Find where the given text appears and provide that cell's center as (X, Y) coordinate. 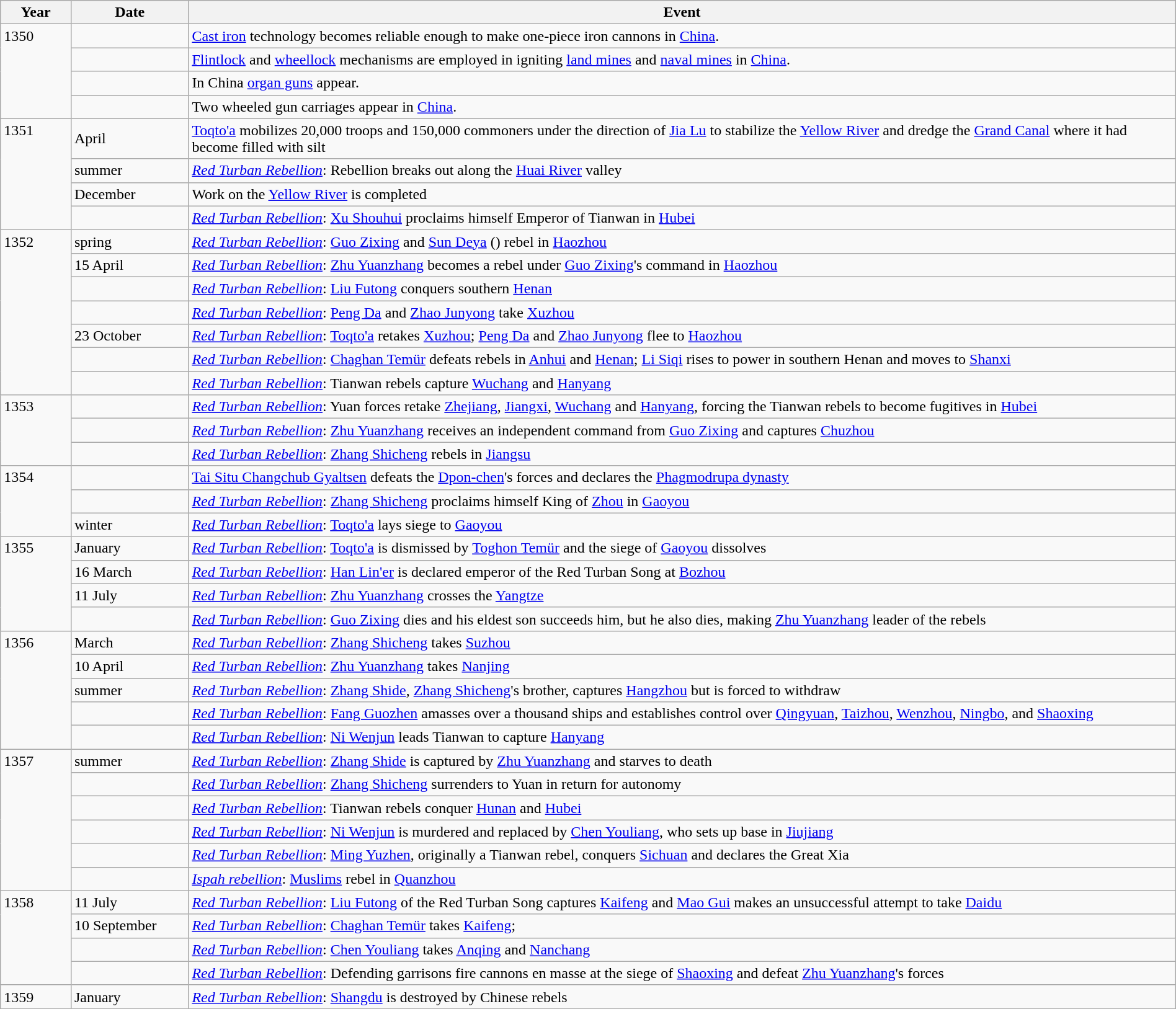
10 April (129, 666)
Red Turban Rebellion: Zhu Yuanzhang takes Nanjing (682, 666)
Date (129, 12)
Red Turban Rebellion: Ni Wenjun is murdered and replaced by Chen Youliang, who sets up base in Jiujiang (682, 832)
Red Turban Rebellion: Zhang Shicheng proclaims himself King of Zhou in Gaoyou (682, 501)
Red Turban Rebellion: Liu Futong conquers southern Henan (682, 288)
Red Turban Rebellion: Chen Youliang takes Anqing and Nanchang (682, 949)
Red Turban Rebellion: Zhang Shicheng takes Suzhou (682, 642)
1350 (36, 71)
winter (129, 525)
Two wheeled gun carriages appear in China. (682, 107)
December (129, 194)
Red Turban Rebellion: Liu Futong of the Red Turban Song captures Kaifeng and Mao Gui makes an unsuccessful attempt to take Daidu (682, 902)
Red Turban Rebellion: Xu Shouhui proclaims himself Emperor of Tianwan in Hubei (682, 218)
Red Turban Rebellion: Zhang Shicheng surrenders to Yuan in return for autonomy (682, 785)
1357 (36, 820)
1351 (36, 174)
Red Turban Rebellion: Tianwan rebels conquer Hunan and Hubei (682, 808)
Red Turban Rebellion: Guo Zixing dies and his eldest son succeeds him, but he also dies, making Zhu Yuanzhang leader of the rebels (682, 619)
Red Turban Rebellion: Yuan forces retake Zhejiang, Jiangxi, Wuchang and Hanyang, forcing the Tianwan rebels to become fugitives in Hubei (682, 407)
15 April (129, 265)
Red Turban Rebellion: Rebellion breaks out along the Huai River valley (682, 171)
Red Turban Rebellion: Toqto'a lays siege to Gaoyou (682, 525)
Red Turban Rebellion: Shangdu is destroyed by Chinese rebels (682, 997)
March (129, 642)
April (129, 139)
Red Turban Rebellion: Zhang Shide, Zhang Shicheng's brother, captures Hangzhou but is forced to withdraw (682, 690)
Red Turban Rebellion: Ming Yuzhen, originally a Tianwan rebel, conquers Sichuan and declares the Great Xia (682, 855)
23 October (129, 336)
Event (682, 12)
Red Turban Rebellion: Zhu Yuanzhang becomes a rebel under Guo Zixing's command in Haozhou (682, 265)
Red Turban Rebellion: Peng Da and Zhao Junyong take Xuzhou (682, 312)
10 September (129, 926)
Year (36, 12)
Red Turban Rebellion: Fang Guozhen amasses over a thousand ships and establishes control over Qingyuan, Taizhou, Wenzhou, Ningbo, and Shaoxing (682, 714)
Red Turban Rebellion: Toqto'a is dismissed by Toghon Temür and the siege of Gaoyou dissolves (682, 548)
Red Turban Rebellion: Guo Zixing and Sun Deya () rebel in Haozhou (682, 241)
Ispah rebellion: Muslims rebel in Quanzhou (682, 879)
Red Turban Rebellion: Ni Wenjun leads Tianwan to capture Hanyang (682, 737)
Cast iron technology becomes reliable enough to make one-piece iron cannons in China. (682, 36)
Work on the Yellow River is completed (682, 194)
Red Turban Rebellion: Zhu Yuanzhang receives an independent command from Guo Zixing and captures Chuzhou (682, 430)
Red Turban Rebellion: Han Lin'er is declared emperor of the Red Turban Song at Bozhou (682, 572)
1356 (36, 690)
Red Turban Rebellion: Zhu Yuanzhang crosses the Yangtze (682, 595)
spring (129, 241)
Red Turban Rebellion: Defending garrisons fire cannons en masse at the siege of Shaoxing and defeat Zhu Yuanzhang's forces (682, 973)
16 March (129, 572)
1358 (36, 938)
Red Turban Rebellion: Chaghan Temür takes Kaifeng; (682, 926)
Flintlock and wheellock mechanisms are employed in igniting land mines and naval mines in China. (682, 60)
1352 (36, 312)
Red Turban Rebellion: Chaghan Temür defeats rebels in Anhui and Henan; Li Siqi rises to power in southern Henan and moves to Shanxi (682, 360)
Red Turban Rebellion: Toqto'a retakes Xuzhou; Peng Da and Zhao Junyong flee to Haozhou (682, 336)
In China organ guns appear. (682, 83)
1359 (36, 997)
1353 (36, 430)
Tai Situ Changchub Gyaltsen defeats the Dpon-chen's forces and declares the Phagmodrupa dynasty (682, 478)
Red Turban Rebellion: Zhang Shicheng rebels in Jiangsu (682, 454)
Red Turban Rebellion: Zhang Shide is captured by Zhu Yuanzhang and starves to death (682, 761)
1355 (36, 584)
1354 (36, 501)
Red Turban Rebellion: Tianwan rebels capture Wuchang and Hanyang (682, 383)
